Return the (x, y) coordinate for the center point of the cell that contains the specified text.  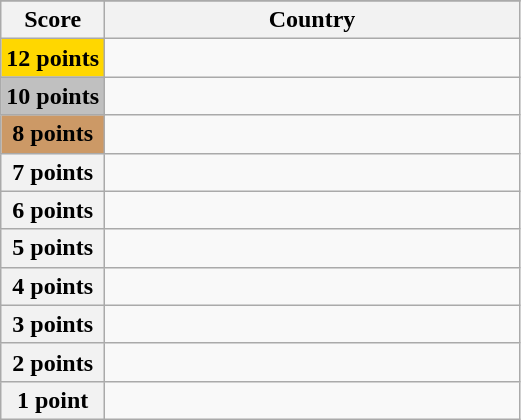
2 points (53, 362)
7 points (53, 172)
5 points (53, 248)
Score (53, 20)
1 point (53, 400)
4 points (53, 286)
3 points (53, 324)
10 points (53, 96)
6 points (53, 210)
Country (312, 20)
12 points (53, 58)
8 points (53, 134)
